Extract the (x, y) coordinate from the center of the cell holding the provided text.  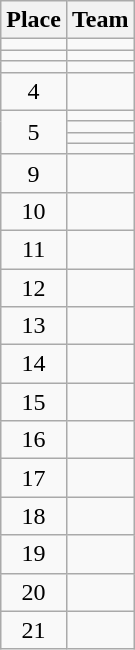
19 (34, 554)
16 (34, 440)
14 (34, 364)
4 (34, 91)
9 (34, 173)
Team (100, 20)
20 (34, 592)
11 (34, 249)
15 (34, 402)
13 (34, 326)
Place (34, 20)
18 (34, 516)
21 (34, 630)
12 (34, 287)
17 (34, 478)
5 (34, 132)
10 (34, 211)
